Determine the [X, Y] coordinate at the center of the cell enclosing the given text.  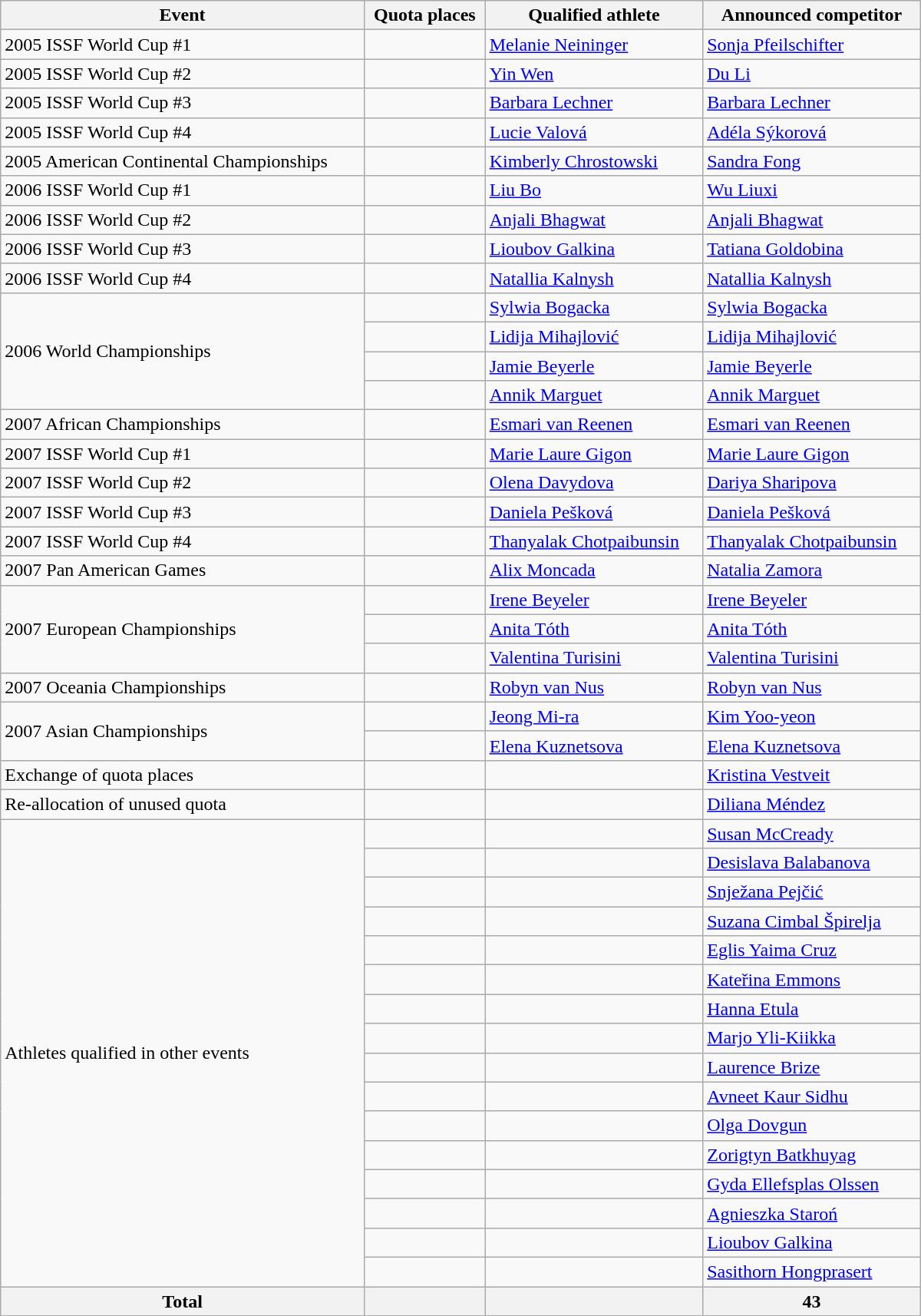
2005 ISSF World Cup #1 [183, 45]
Marjo Yli-Kiikka [812, 1038]
Total [183, 1301]
Agnieszka Staroń [812, 1213]
Hanna Etula [812, 1009]
Event [183, 15]
2007 ISSF World Cup #2 [183, 483]
Natalia Zamora [812, 570]
Melanie Neininger [594, 45]
Diliana Méndez [812, 804]
Laurence Brize [812, 1067]
Kateřina Emmons [812, 980]
2007 African Championships [183, 425]
Snježana Pejčić [812, 892]
Lucie Valová [594, 132]
Athletes qualified in other events [183, 1052]
Sonja Pfeilschifter [812, 45]
2007 ISSF World Cup #1 [183, 454]
2007 European Championships [183, 629]
2007 Asian Championships [183, 731]
Gyda Ellefsplas Olssen [812, 1184]
2006 ISSF World Cup #1 [183, 190]
2007 Pan American Games [183, 570]
Liu Bo [594, 190]
Suzana Cimbal Špirelja [812, 921]
Desislava Balabanova [812, 863]
2005 ISSF World Cup #3 [183, 103]
Sasithorn Hongprasert [812, 1271]
Announced competitor [812, 15]
Zorigtyn Batkhuyag [812, 1155]
43 [812, 1301]
Kristina Vestveit [812, 775]
Exchange of quota places [183, 775]
Susan McCready [812, 833]
Du Li [812, 74]
Avneet Kaur Sidhu [812, 1096]
Tatiana Goldobina [812, 249]
2005 ISSF World Cup #2 [183, 74]
Sandra Fong [812, 161]
2005 American Continental Championships [183, 161]
Alix Moncada [594, 570]
Kimberly Chrostowski [594, 161]
2007 Oceania Championships [183, 687]
2005 ISSF World Cup #4 [183, 132]
2006 ISSF World Cup #2 [183, 220]
Dariya Sharipova [812, 483]
2006 ISSF World Cup #3 [183, 249]
Olga Dovgun [812, 1126]
Olena Davydova [594, 483]
2007 ISSF World Cup #3 [183, 512]
2006 ISSF World Cup #4 [183, 278]
Re-allocation of unused quota [183, 804]
2007 ISSF World Cup #4 [183, 541]
Kim Yoo-yeon [812, 716]
Yin Wen [594, 74]
Eglis Yaima Cruz [812, 951]
2006 World Championships [183, 351]
Jeong Mi-ra [594, 716]
Quota places [424, 15]
Adéla Sýkorová [812, 132]
Wu Liuxi [812, 190]
Qualified athlete [594, 15]
